Pinpoint the cell where the given text exists, returning its (x, y) midpoint coordinate. 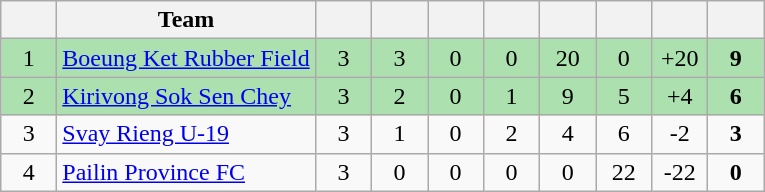
Team (186, 20)
Pailin Province FC (186, 172)
+4 (680, 96)
20 (568, 58)
Kirivong Sok Sen Chey (186, 96)
Svay Rieng U-19 (186, 134)
-2 (680, 134)
22 (624, 172)
+20 (680, 58)
-22 (680, 172)
Boeung Ket Rubber Field (186, 58)
5 (624, 96)
